Search for the cell housing the specified text and yield its [x, y] center coordinate. 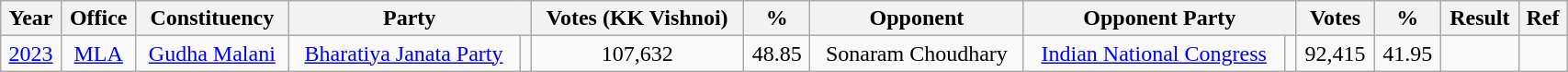
41.95 [1407, 54]
2023 [31, 54]
107,632 [637, 54]
Year [31, 18]
Result [1479, 18]
Votes [1336, 18]
Party [410, 18]
Bharatiya Janata Party [404, 54]
Opponent [917, 18]
Office [98, 18]
Sonaram Choudhary [917, 54]
Ref [1542, 18]
Indian National Congress [1154, 54]
MLA [98, 54]
Opponent Party [1159, 18]
Gudha Malani [211, 54]
92,415 [1336, 54]
Votes (KK Vishnoi) [637, 18]
Constituency [211, 18]
48.85 [777, 54]
